Capture the cell that displays the provided text and extract its (X, Y) central coordinate. 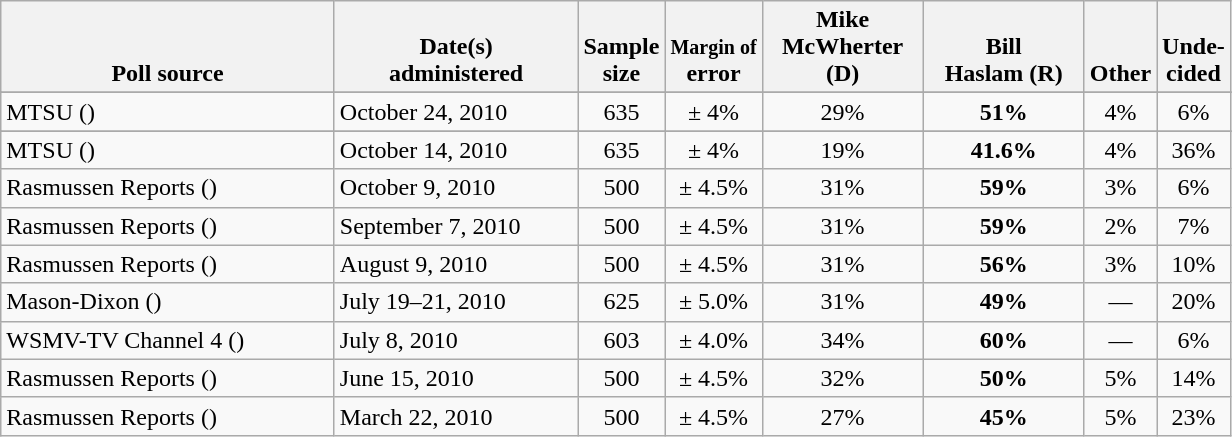
Other (1120, 47)
October 9, 2010 (456, 188)
27% (842, 416)
2% (1120, 226)
Poll source (168, 47)
September 7, 2010 (456, 226)
45% (1004, 416)
± 4.0% (714, 340)
32% (842, 378)
Samplesize (622, 47)
625 (622, 302)
20% (1194, 302)
July 19–21, 2010 (456, 302)
34% (842, 340)
± 5.0% (714, 302)
Mason-Dixon () (168, 302)
Unde-cided (1194, 47)
23% (1194, 416)
41.6% (1004, 150)
MikeMcWherter (D) (842, 47)
50% (1004, 378)
7% (1194, 226)
60% (1004, 340)
WSMV-TV Channel 4 () (168, 340)
14% (1194, 378)
July 8, 2010 (456, 340)
36% (1194, 150)
Date(s) administered (456, 47)
10% (1194, 264)
March 22, 2010 (456, 416)
603 (622, 340)
19% (842, 150)
October 24, 2010 (456, 112)
29% (842, 112)
49% (1004, 302)
BillHaslam (R) (1004, 47)
October 14, 2010 (456, 150)
August 9, 2010 (456, 264)
51% (1004, 112)
Margin oferror (714, 47)
June 15, 2010 (456, 378)
56% (1004, 264)
